Find where the given text appears and provide that cell's center as [X, Y] coordinate. 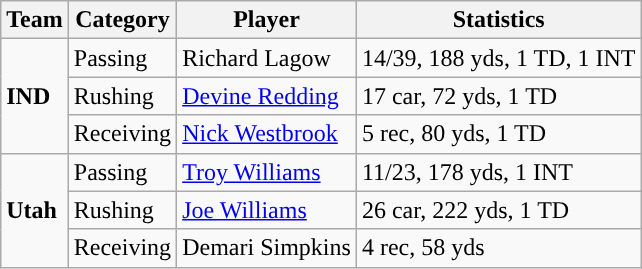
Utah [35, 210]
17 car, 72 yds, 1 TD [498, 96]
4 rec, 58 yds [498, 248]
Devine Redding [267, 96]
Demari Simpkins [267, 248]
Troy Williams [267, 172]
Richard Lagow [267, 58]
Joe Williams [267, 210]
Nick Westbrook [267, 134]
Player [267, 20]
11/23, 178 yds, 1 INT [498, 172]
26 car, 222 yds, 1 TD [498, 210]
14/39, 188 yds, 1 TD, 1 INT [498, 58]
5 rec, 80 yds, 1 TD [498, 134]
Team [35, 20]
IND [35, 96]
Category [122, 20]
Statistics [498, 20]
